Scan for the cell matching the given text and deliver its [x, y] coordinate at center. 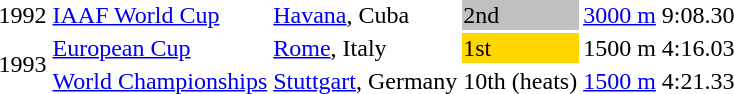
3000 m [620, 15]
2nd [520, 15]
Havana, Cuba [366, 15]
1st [520, 48]
European Cup [160, 48]
IAAF World Cup [160, 15]
1500 m [620, 48]
Rome, Italy [366, 48]
